Pinpoint the cell where the given text exists, returning its [x, y] midpoint coordinate. 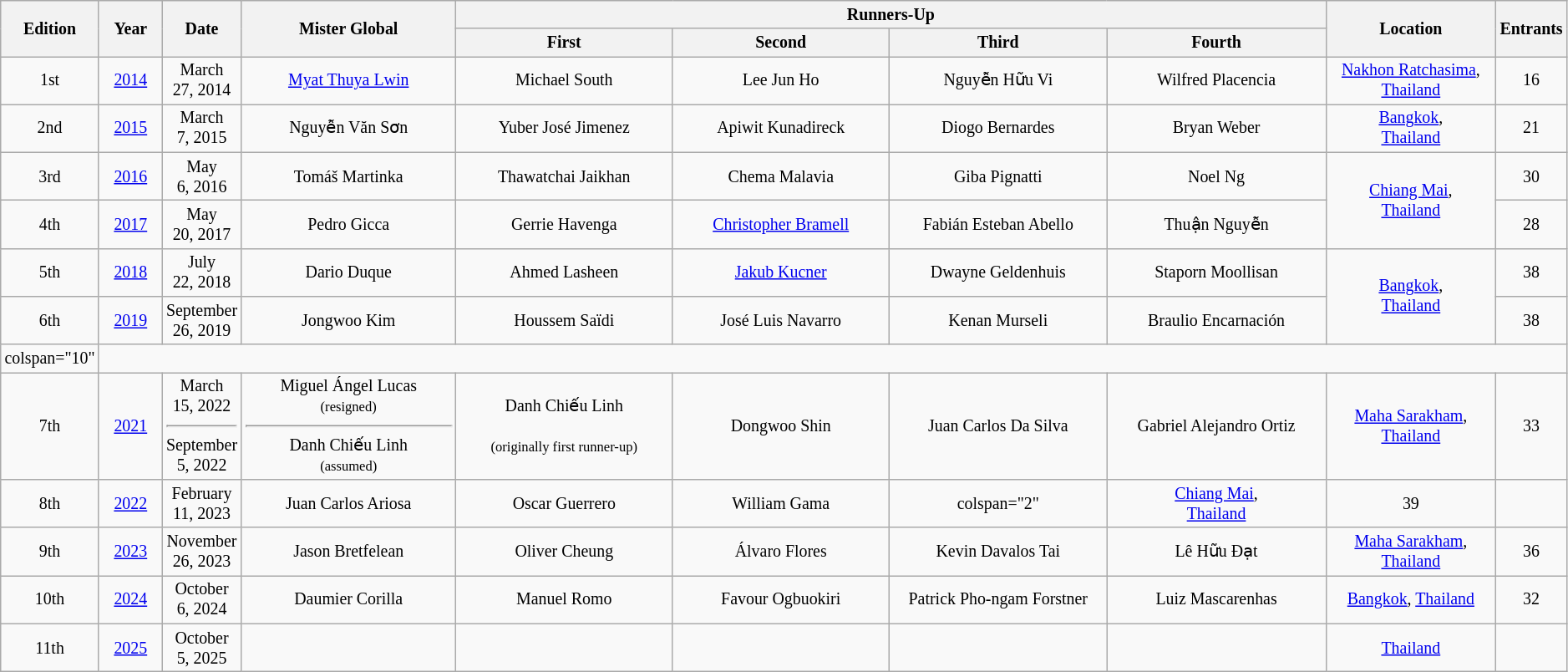
Manuel Romo [565, 600]
6th [50, 321]
Jason Bretfelean [349, 552]
7th [50, 426]
Year [130, 28]
Noel Ng [1216, 177]
Giba Pignatti [997, 177]
Álvaro Flores [781, 552]
Daumier Corilla [349, 600]
2015 [130, 129]
Jakub Kucner [781, 272]
2022 [130, 503]
Kevin Davalos Tai [997, 552]
Apiwit Kunadireck [781, 129]
2017 [130, 224]
39 [1411, 503]
Location [1411, 28]
October 5, 2025 [202, 647]
Pedro Gicca [349, 224]
First [565, 42]
Staporn Moollisan [1216, 272]
William Gama [781, 503]
Gerrie Havenga [565, 224]
Entrants [1532, 28]
Nakhon Ratchasima, Thailand [1411, 80]
30 [1532, 177]
Favour Ogbuokiri [781, 600]
2018 [130, 272]
March 15, 2022September 5, 2022 [202, 426]
Tomáš Martinka [349, 177]
Dwayne Geldenhuis [997, 272]
March 7, 2015 [202, 129]
33 [1532, 426]
Juan Carlos Ariosa [349, 503]
Michael South [565, 80]
Kenan Murseli [997, 321]
colspan="10" [50, 358]
Gabriel Alejandro Ortiz [1216, 426]
2025 [130, 647]
8th [50, 503]
4th [50, 224]
2016 [130, 177]
2nd [50, 129]
November 26, 2023 [202, 552]
Runners-Up [891, 15]
Lê Hữu Đạt [1216, 552]
Date [202, 28]
2021 [130, 426]
Edition [50, 28]
colspan="2" [997, 503]
José Luis Navarro [781, 321]
May 20, 2017 [202, 224]
28 [1532, 224]
October 6, 2024 [202, 600]
March 27, 2014 [202, 80]
Fabián Esteban Abello [997, 224]
2019 [130, 321]
Bryan Weber [1216, 129]
Thawatchai Jaikhan [565, 177]
Myat Thuya Lwin [349, 80]
Danh Chiếu Linh(originally first runner-up) [565, 426]
May 6, 2016 [202, 177]
July 22, 2018 [202, 272]
Ahmed Lasheen [565, 272]
11th [50, 647]
February 11, 2023 [202, 503]
Braulio Encarnación [1216, 321]
36 [1532, 552]
Third [997, 42]
32 [1532, 600]
2014 [130, 80]
10th [50, 600]
Christopher Bramell [781, 224]
Thuận Nguyễn [1216, 224]
3rd [50, 177]
Juan Carlos Da Silva [997, 426]
Lee Jun Ho [781, 80]
Patrick Pho-ngam Forstner [997, 600]
Nguyễn Hữu Vi [997, 80]
Mister Global [349, 28]
21 [1532, 129]
Thailand [1411, 647]
1st [50, 80]
5th [50, 272]
9th [50, 552]
Jongwoo Kim [349, 321]
Wilfred Placencia [1216, 80]
2024 [130, 600]
Luiz Mascarenhas [1216, 600]
Second [781, 42]
Dario Duque [349, 272]
Miguel Ángel Lucas (resigned)Danh Chiếu Linh (assumed) [349, 426]
Oliver Cheung [565, 552]
Dongwoo Shin [781, 426]
Oscar Guerrero [565, 503]
2023 [130, 552]
Houssem Saïdi [565, 321]
Nguyễn Văn Sơn [349, 129]
Chema Malavia [781, 177]
Diogo Bernardes [997, 129]
16 [1532, 80]
Fourth [1216, 42]
September 26, 2019 [202, 321]
Yuber José Jimenez [565, 129]
